Return the (x, y) coordinate for the center point of the cell that contains the specified text.  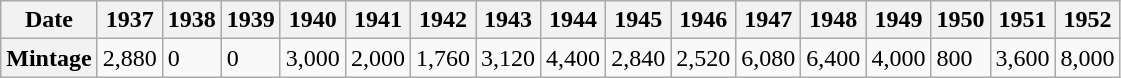
1948 (834, 20)
1940 (312, 20)
4,000 (898, 58)
1943 (508, 20)
Mintage (49, 58)
8,000 (1088, 58)
1938 (192, 20)
1946 (704, 20)
1,760 (442, 58)
1942 (442, 20)
2,840 (638, 58)
6,400 (834, 58)
1941 (378, 20)
1951 (1022, 20)
2,000 (378, 58)
3,000 (312, 58)
800 (960, 58)
1949 (898, 20)
1944 (574, 20)
2,880 (130, 58)
1939 (250, 20)
4,400 (574, 58)
1950 (960, 20)
Date (49, 20)
1952 (1088, 20)
3,120 (508, 58)
6,080 (768, 58)
1945 (638, 20)
3,600 (1022, 58)
1947 (768, 20)
2,520 (704, 58)
1937 (130, 20)
